Search for the cell housing the specified text and yield its (x, y) center coordinate. 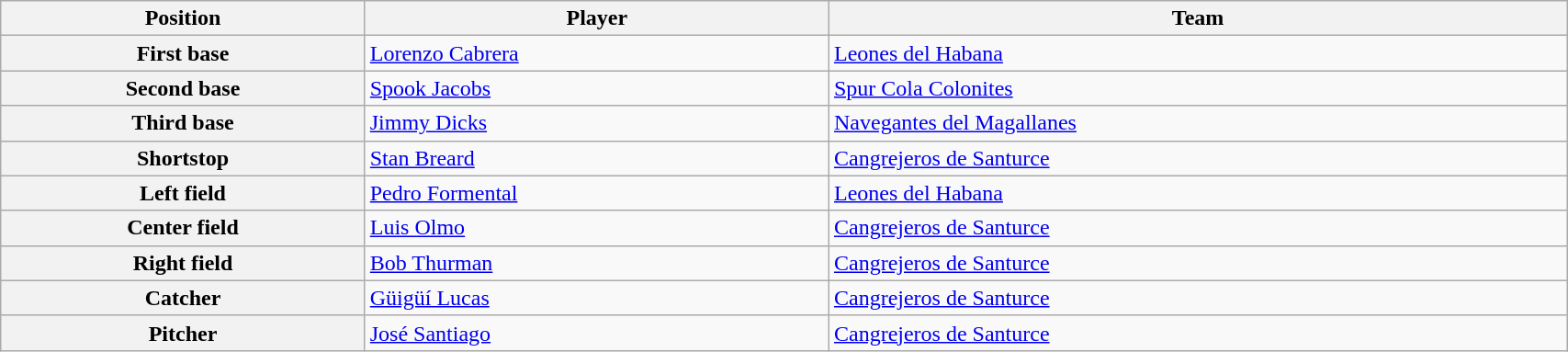
Jimmy Dicks (597, 123)
Spook Jacobs (597, 88)
Lorenzo Cabrera (597, 53)
Spur Cola Colonites (1198, 88)
Second base (183, 88)
Team (1198, 18)
First base (183, 53)
Navegantes del Magallanes (1198, 123)
Player (597, 18)
Pitcher (183, 333)
Position (183, 18)
José Santiago (597, 333)
Shortstop (183, 158)
Catcher (183, 298)
Bob Thurman (597, 263)
Stan Breard (597, 158)
Pedro Formental (597, 193)
Right field (183, 263)
Center field (183, 228)
Güigüí Lucas (597, 298)
Left field (183, 193)
Luis Olmo (597, 228)
Third base (183, 123)
